For the text-containing cell, return its midpoint in [X, Y] coordinate format. 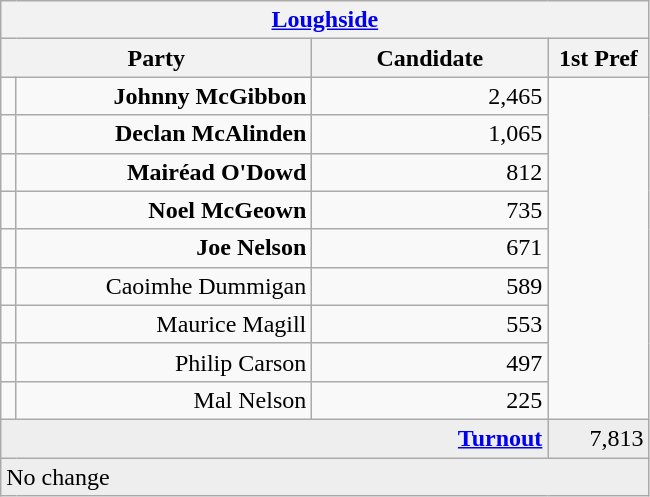
812 [430, 172]
1,065 [430, 134]
Mairéad O'Dowd [164, 172]
Party [156, 58]
735 [430, 210]
225 [430, 400]
1st Pref [598, 58]
Joe Nelson [164, 248]
2,465 [430, 96]
Noel McGeown [164, 210]
553 [430, 324]
Loughside [325, 20]
7,813 [598, 438]
497 [430, 362]
Turnout [274, 438]
Maurice Magill [164, 324]
No change [325, 477]
589 [430, 286]
Philip Carson [164, 362]
Mal Nelson [164, 400]
Declan McAlinden [164, 134]
Johnny McGibbon [164, 96]
Candidate [430, 58]
671 [430, 248]
Caoimhe Dummigan [164, 286]
